Return the (X, Y) coordinate for the center point of the cell that contains the specified text.  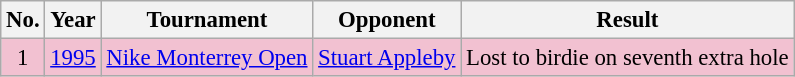
Stuart Appleby (387, 58)
No. (23, 20)
Nike Monterrey Open (207, 58)
Tournament (207, 20)
Lost to birdie on seventh extra hole (628, 58)
Opponent (387, 20)
1 (23, 58)
Year (73, 20)
Result (628, 20)
1995 (73, 58)
